For the text-containing cell, return its midpoint in [x, y] coordinate format. 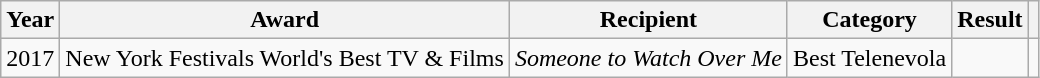
New York Festivals World's Best TV & Films [285, 58]
Award [285, 20]
Result [990, 20]
Best Telenevola [869, 58]
Recipient [648, 20]
2017 [30, 58]
Category [869, 20]
Year [30, 20]
Someone to Watch Over Me [648, 58]
